Detect which cell encompasses the target text, then output its (x, y) center coordinate. 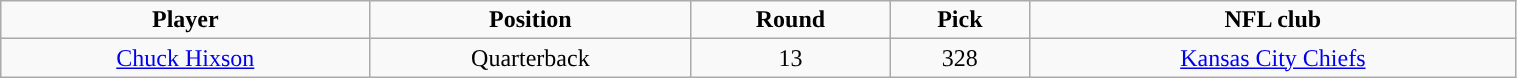
Chuck Hixson (186, 58)
Position (530, 20)
Player (186, 20)
Quarterback (530, 58)
328 (960, 58)
Pick (960, 20)
Round (790, 20)
13 (790, 58)
Kansas City Chiefs (1273, 58)
NFL club (1273, 20)
